Locate the cell with the specified text and output its [X, Y] center coordinate. 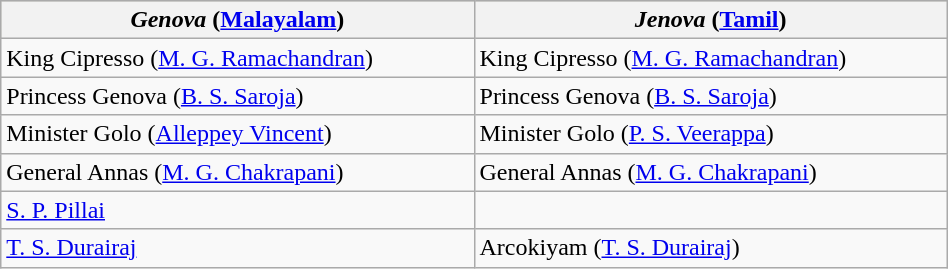
Minister Golo (P. S. Veerappa) [710, 134]
Jenova (Tamil) [710, 20]
T. S. Durairaj [238, 248]
Genova (Malayalam) [238, 20]
Arcokiyam (T. S. Durairaj) [710, 248]
S. P. Pillai [238, 210]
Minister Golo (Alleppey Vincent) [238, 134]
